Capture the cell that displays the provided text and extract its [X, Y] central coordinate. 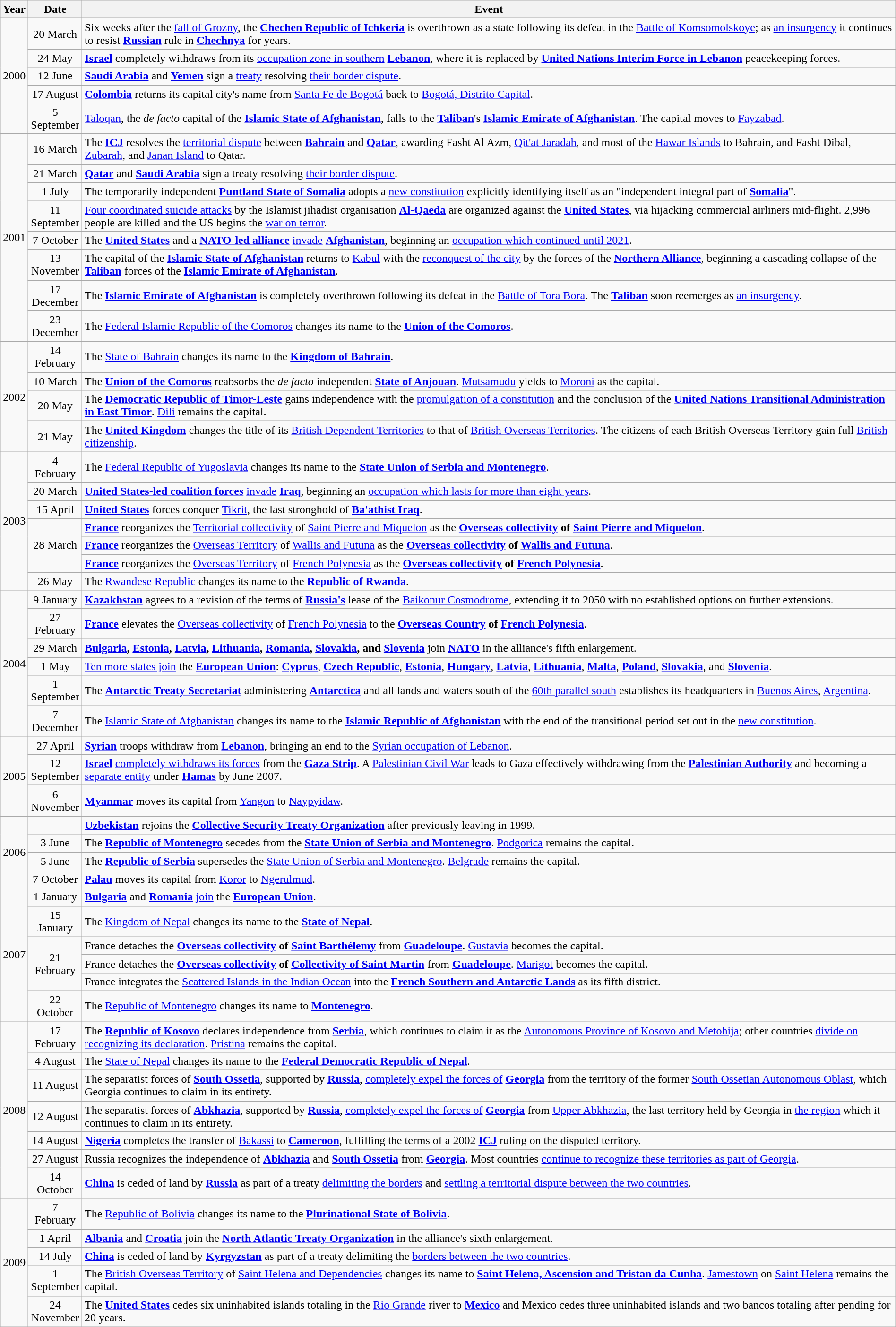
The Republic of Montenegro changes its name to Montenegro. [489, 1006]
The Republic of Serbia supersedes the State Union of Serbia and Montenegro. Belgrade remains the capital. [489, 861]
United States forces conquer Tikrit, the last stronghold of Ba'athist Iraq. [489, 509]
The Rwandese Republic changes its name to the Republic of Rwanda. [489, 581]
12 June [55, 76]
17 February [55, 1037]
1 April [55, 1238]
9 January [55, 599]
21 March [55, 173]
2000 [14, 76]
Myanmar moves its capital from Yangon to Naypyidaw. [489, 801]
11 September [55, 215]
28 March [55, 545]
France reorganizes the Overseas Territory of French Polynesia as the Overseas collectivity of French Polynesia. [489, 563]
14 August [55, 1141]
14 July [55, 1256]
3 June [55, 843]
France detaches the Overseas collectivity of Collectivity of Saint Martin from Guadeloupe. Marigot becomes the capital. [489, 964]
27 April [55, 746]
24 May [55, 58]
2006 [14, 852]
2005 [14, 776]
The Union of the Comoros reabsorbs the de facto independent State of Anjouan. Mutsamudu yields to Moroni as the capital. [489, 381]
7 February [55, 1214]
16 March [55, 149]
The Kingdom of Nepal changes its name to the State of Nepal. [489, 922]
27 August [55, 1159]
Event [489, 9]
12 August [55, 1116]
France detaches the Overseas collectivity of Saint Barthélemy from Guadeloupe. Gustavia becomes the capital. [489, 946]
6 November [55, 801]
The Republic of Montenegro secedes from the State Union of Serbia and Montenegro. Podgorica remains the capital. [489, 843]
Year [14, 9]
24 November [55, 1311]
The Republic of Bolivia changes its name to the Plurinational State of Bolivia. [489, 1214]
France reorganizes the Overseas Territory of Wallis and Futuna as the Overseas collectivity of Wallis and Futuna. [489, 545]
France integrates the Scattered Islands in the Indian Ocean into the French Southern and Antarctic Lands as its fifth district. [489, 982]
11 August [55, 1086]
Colombia returns its capital city's name from Santa Fe de Bogotá back to Bogotá, Distrito Capital. [489, 94]
1 May [55, 666]
Syrian troops withdraw from Lebanon, bringing an end to the Syrian occupation of Lebanon. [489, 746]
13 November [55, 265]
Palau moves its capital from Koror to Ngerulmud. [489, 879]
29 March [55, 648]
France elevates the Overseas collectivity of French Polynesia to the Overseas Country of French Polynesia. [489, 624]
The State of Nepal changes its name to the Federal Democratic Republic of Nepal. [489, 1061]
17 December [55, 295]
2004 [14, 663]
1 January [55, 897]
2001 [14, 238]
17 August [55, 94]
Uzbekistan rejoins the Collective Security Treaty Organization after previously leaving in 1999. [489, 825]
Bulgaria and Romania join the European Union. [489, 897]
Bulgaria, Estonia, Latvia, Lithuania, Romania, Slovakia, and Slovenia join NATO in the alliance's fifth enlargement. [489, 648]
7 December [55, 721]
United States-led coalition forces invade Iraq, beginning an occupation which lasts for more than eight years. [489, 491]
Ten more states join the European Union: Cyprus, Czech Republic, Estonia, Hungary, Latvia, Lithuania, Malta, Poland, Slovakia, and Slovenia. [489, 666]
21 May [55, 437]
20 May [55, 405]
The United States and a NATO-led alliance invade Afghanistan, beginning an occupation which continued until 2021. [489, 240]
1 July [55, 191]
10 March [55, 381]
Nigeria completes the transfer of Bakassi to Cameroon, fulfilling the terms of a 2002 ICJ ruling on the disputed territory. [489, 1141]
15 January [55, 922]
2003 [14, 521]
2007 [14, 955]
The Federal Republic of Yugoslavia changes its name to the State Union of Serbia and Montenegro. [489, 467]
4 February [55, 467]
12 September [55, 770]
21 February [55, 964]
2008 [14, 1110]
China is ceded of land by Russia as part of a treaty delimiting the borders and settling a territorial dispute between the two countries. [489, 1183]
5 June [55, 861]
4 August [55, 1061]
23 December [55, 326]
China is ceded of land by Kyrgyzstan as part of a treaty delimiting the borders between the two countries. [489, 1256]
15 April [55, 509]
Qatar and Saudi Arabia sign a treaty resolving their border dispute. [489, 173]
22 October [55, 1006]
2002 [14, 397]
27 February [55, 624]
26 May [55, 581]
2009 [14, 1263]
The State of Bahrain changes its name to the Kingdom of Bahrain. [489, 357]
5 September [55, 118]
The Federal Islamic Republic of the Comoros changes its name to the Union of the Comoros. [489, 326]
Saudi Arabia and Yemen sign a treaty resolving their border dispute. [489, 76]
Albania and Croatia join the North Atlantic Treaty Organization in the alliance's sixth enlargement. [489, 1238]
Date [55, 9]
14 October [55, 1183]
14 February [55, 357]
France reorganizes the Territorial collectivity of Saint Pierre and Miquelon as the Overseas collectivity of Saint Pierre and Miquelon. [489, 527]
